From the cell containing the given text, extract its center point as (x, y) coordinate. 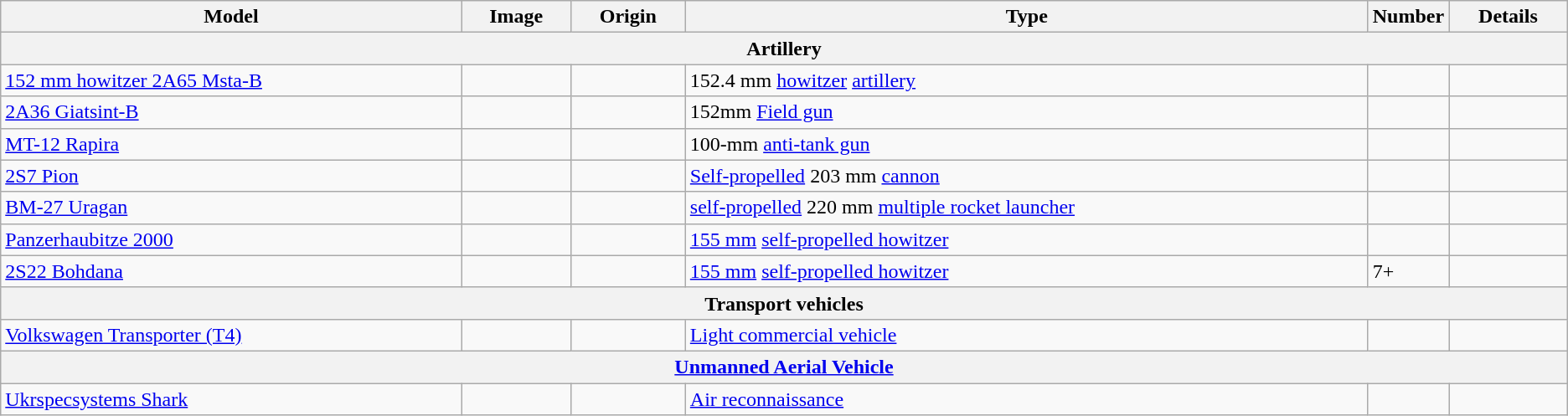
Self-propelled 203 mm cannon (1027, 176)
2S22 Bohdana (231, 271)
Transport vehicles (784, 303)
Number (1408, 17)
Light commercial vehicle (1027, 335)
Unmanned Aerial Vehicle (784, 367)
2A36 Giatsint-B (231, 112)
152mm Field gun (1027, 112)
152.4 mm howitzer artillery (1027, 80)
2S7 Pion (231, 176)
Details (1509, 17)
Panzerhaubitze 2000 (231, 239)
Origin (628, 17)
Volkswagen Transporter (T4) (231, 335)
Type (1027, 17)
Ukrspecsystems Shark (231, 399)
100-mm anti-tank gun (1027, 144)
Model (231, 17)
7+ (1408, 271)
Image (516, 17)
BM-27 Uragan (231, 208)
152 mm howitzer 2A65 Msta-B (231, 80)
Air reconnaissance (1027, 399)
MT-12 Rapira (231, 144)
self-propelled 220 mm multiple rocket launcher (1027, 208)
Artillery (784, 49)
